Output the (X, Y) coordinate of the center of the cell containing the given text.  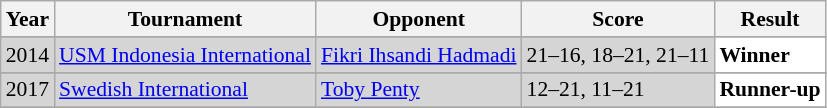
Fikri Ihsandi Hadmadi (419, 55)
Winner (770, 55)
Runner-up (770, 90)
Result (770, 19)
12–21, 11–21 (618, 90)
USM Indonesia International (185, 55)
2017 (28, 90)
Opponent (419, 19)
Score (618, 19)
2014 (28, 55)
Tournament (185, 19)
Swedish International (185, 90)
Year (28, 19)
Toby Penty (419, 90)
21–16, 18–21, 21–11 (618, 55)
